Identify which cell holds the provided text, then report its [X, Y] central coordinate. 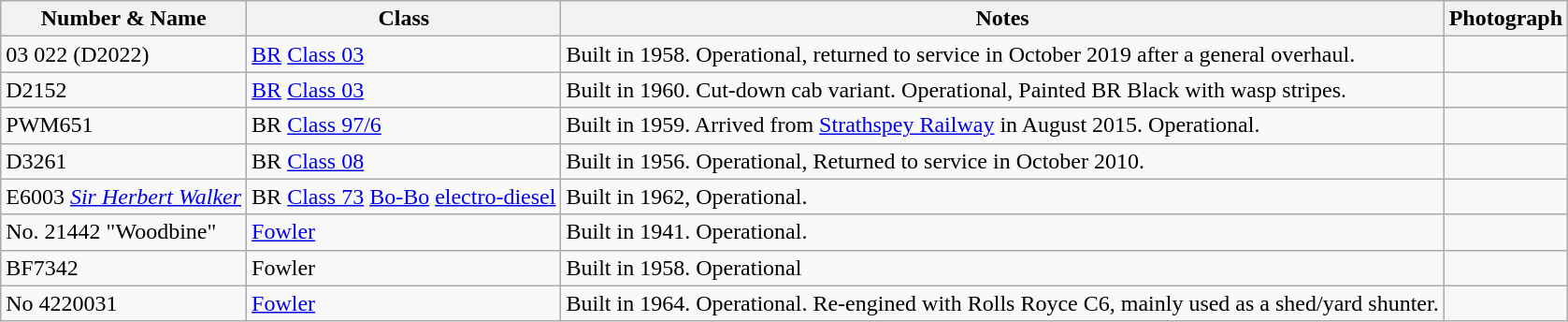
D2152 [123, 90]
03 022 (D2022) [123, 54]
No. 21442 "Woodbine" [123, 232]
Built in 1956. Operational, Returned to service in October 2010. [1002, 161]
Built in 1958. Operational [1002, 268]
PWM651 [123, 125]
Built in 1964. Operational. Re-engined with Rolls Royce C6, mainly used as a shed/yard shunter. [1002, 303]
Built in 1959. Arrived from Strathspey Railway in August 2015. Operational. [1002, 125]
BR Class 08 [404, 161]
Notes [1002, 19]
Class [404, 19]
BF7342 [123, 268]
Built in 1962, Operational. [1002, 197]
E6003 Sir Herbert Walker [123, 197]
BR Class 97/6 [404, 125]
Built in 1941. Operational. [1002, 232]
D3261 [123, 161]
Built in 1960. Cut-down cab variant. Operational, Painted BR Black with wasp stripes. [1002, 90]
No 4220031 [123, 303]
Photograph [1505, 19]
Built in 1958. Operational, returned to service in October 2019 after a general overhaul. [1002, 54]
BR Class 73 Bo-Bo electro-diesel [404, 197]
Number & Name [123, 19]
